Provide the (x, y) coordinate of the cell's center where the given text is located.  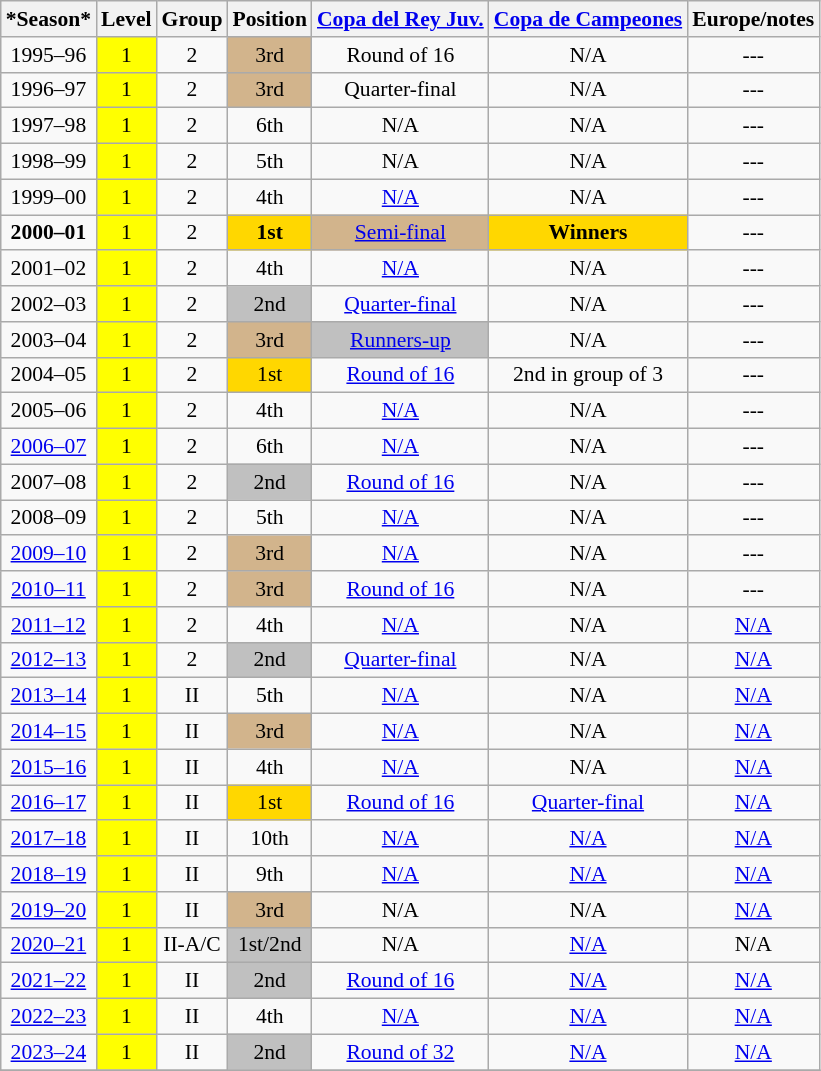
2011–12 (48, 625)
2003–04 (48, 340)
2017–18 (48, 839)
2009–10 (48, 554)
2004–05 (48, 375)
2022–23 (48, 1017)
2006–07 (48, 447)
2000–01 (48, 233)
II-A/C (192, 945)
2020–21 (48, 945)
2nd in group of 3 (588, 375)
2014–15 (48, 732)
2018–19 (48, 874)
1st/2nd (269, 945)
Semi-final (400, 233)
2019–20 (48, 910)
Round of 32 (400, 1052)
Runners-up (400, 340)
1995–96 (48, 55)
2015–16 (48, 767)
10th (269, 839)
2007–08 (48, 482)
2023–24 (48, 1052)
Copa de Campeones (588, 19)
Europe/notes (753, 19)
2002–03 (48, 304)
Winners (588, 233)
1996–97 (48, 90)
Group (192, 19)
2013–14 (48, 696)
*Season* (48, 19)
Copa del Rey Juv. (400, 19)
Position (269, 19)
2016–17 (48, 803)
2012–13 (48, 660)
1999–00 (48, 197)
9th (269, 874)
Level (126, 19)
2010–11 (48, 589)
2008–09 (48, 518)
2001–02 (48, 269)
2005–06 (48, 411)
2021–22 (48, 981)
1998–99 (48, 162)
1997–98 (48, 126)
